Determine the [x, y] coordinate at the center of the cell enclosing the given text.  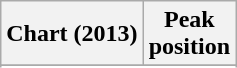
Peakposition [189, 34]
Chart (2013) [72, 34]
